Capture the cell that displays the provided text and extract its (x, y) central coordinate. 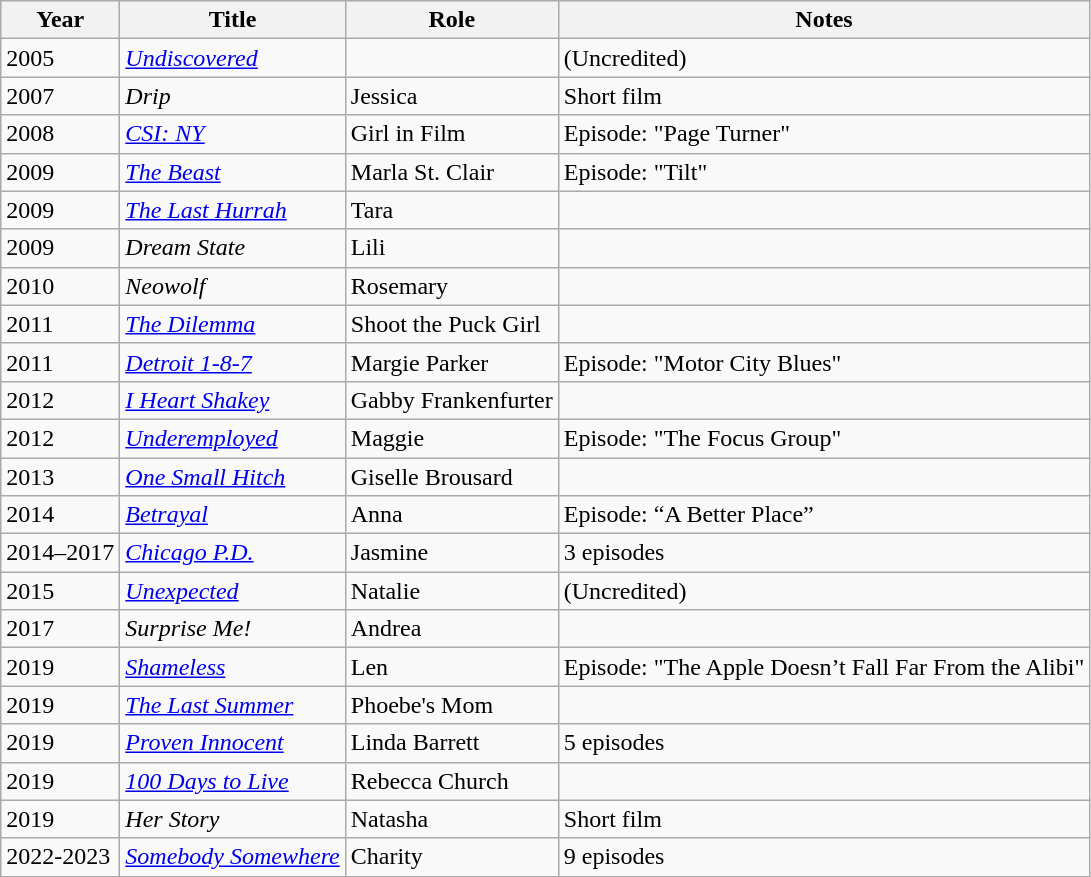
2017 (60, 629)
Proven Innocent (232, 743)
Jasmine (452, 553)
Shameless (232, 667)
2013 (60, 477)
2015 (60, 591)
Episode: "Tilt" (824, 172)
Episode: "The Focus Group" (824, 438)
2014–2017 (60, 553)
2008 (60, 134)
Somebody Somewhere (232, 857)
Unexpected (232, 591)
2007 (60, 96)
Episode: "Motor City Blues" (824, 362)
Shoot the Puck Girl (452, 324)
Margie Parker (452, 362)
Detroit 1-8-7 (232, 362)
The Beast (232, 172)
Underemployed (232, 438)
Notes (824, 20)
Episode: “A Better Place” (824, 515)
Chicago P.D. (232, 553)
Rosemary (452, 286)
Betrayal (232, 515)
Charity (452, 857)
Len (452, 667)
Girl in Film (452, 134)
2010 (60, 286)
Dream State (232, 248)
Undiscovered (232, 58)
Episode: "Page Turner" (824, 134)
Jessica (452, 96)
2014 (60, 515)
Linda Barrett (452, 743)
Andrea (452, 629)
Neowolf (232, 286)
The Dilemma (232, 324)
Giselle Brousard (452, 477)
Maggie (452, 438)
Title (232, 20)
100 Days to Live (232, 781)
Marla St. Clair (452, 172)
Rebecca Church (452, 781)
I Heart Shakey (232, 400)
Natasha (452, 819)
Natalie (452, 591)
The Last Hurrah (232, 210)
Phoebe's Mom (452, 705)
One Small Hitch (232, 477)
Gabby Frankenfurter (452, 400)
9 episodes (824, 857)
Tara (452, 210)
Role (452, 20)
3 episodes (824, 553)
CSI: NY (232, 134)
5 episodes (824, 743)
Year (60, 20)
The Last Summer (232, 705)
Anna (452, 515)
Surprise Me! (232, 629)
Episode: "The Apple Doesn’t Fall Far From the Alibi" (824, 667)
Drip (232, 96)
2005 (60, 58)
2022-2023 (60, 857)
Her Story (232, 819)
Lili (452, 248)
